Provide the (x, y) coordinate of the cell's center where the given text is located.  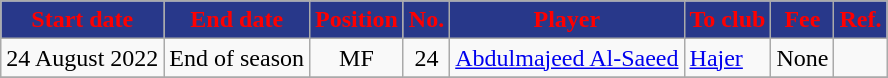
End of season (237, 58)
24 August 2022 (82, 58)
End date (237, 20)
Ref. (860, 20)
Fee (802, 20)
24 (426, 58)
MF (357, 58)
Position (357, 20)
Start date (82, 20)
To club (728, 20)
Abdulmajeed Al-Saeed (567, 58)
Hajer (728, 58)
No. (426, 20)
None (802, 58)
Player (567, 20)
